From the cell containing the given text, extract its center point as [x, y] coordinate. 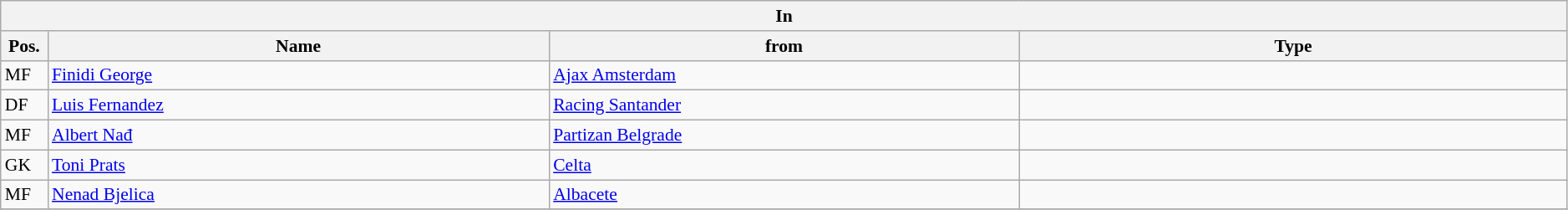
Ajax Amsterdam [784, 75]
Celta [784, 165]
Toni Prats [298, 165]
from [784, 46]
Racing Santander [784, 105]
Nenad Bjelica [298, 195]
Albacete [784, 195]
GK [24, 165]
Luis Fernandez [298, 105]
Pos. [24, 46]
DF [24, 105]
Partizan Belgrade [784, 136]
In [784, 16]
Finidi George [298, 75]
Albert Nađ [298, 136]
Type [1293, 46]
Name [298, 46]
